Detect which cell encompasses the target text, then output its (x, y) center coordinate. 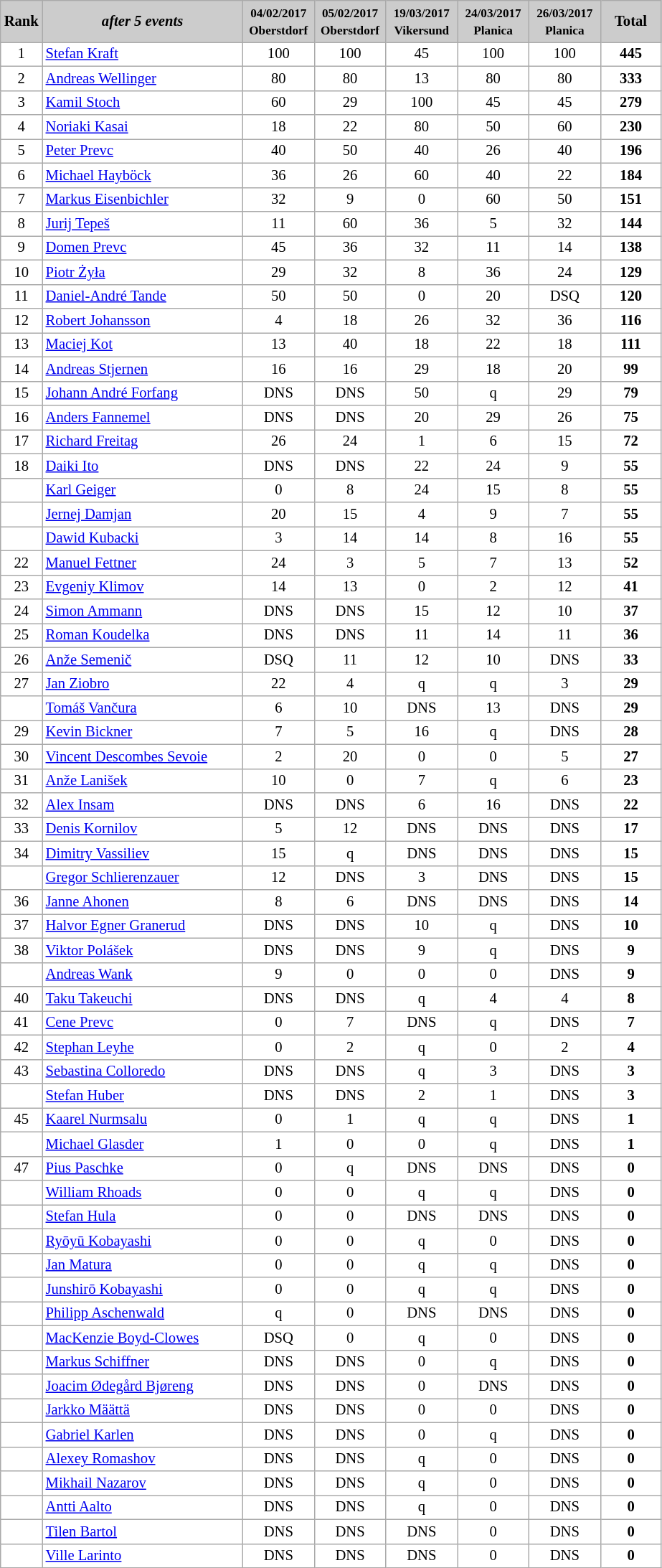
Andreas Wellinger (143, 78)
Total (631, 21)
138 (631, 248)
Kevin Bickner (143, 732)
Kaarel Nurmsalu (143, 1119)
Stefan Hula (143, 1216)
196 (631, 151)
Stephan Leyhe (143, 1047)
Cene Prevc (143, 1023)
Vincent Descombes Sevoie (143, 756)
Roman Koudelka (143, 635)
Johann André Forfang (143, 393)
Taku Takeuchi (143, 998)
Viktor Polášek (143, 950)
Tilen Bartol (143, 1531)
184 (631, 175)
Mikhail Nazarov (143, 1483)
Kamil Stoch (143, 103)
129 (631, 272)
Gregor Schlierenzauer (143, 878)
Tomáš Vančura (143, 708)
Markus Schiffner (143, 1362)
Markus Eisenbichler (143, 199)
Jan Matura (143, 1265)
Jan Ziobro (143, 684)
Ville Larinto (143, 1556)
Andreas Stjernen (143, 369)
Janne Ahonen (143, 902)
William Rhoads (143, 1192)
Noriaki Kasai (143, 127)
Jarkko Määttä (143, 1410)
Pius Paschke (143, 1168)
Piotr Żyła (143, 272)
Anders Fannemel (143, 417)
Simon Ammann (143, 611)
111 (631, 344)
Karl Geiger (143, 490)
43 (22, 1071)
MacKenzie Boyd-Clowes (143, 1338)
04/02/2017Oberstdorf (278, 21)
Junshirō Kobayashi (143, 1290)
333 (631, 78)
Maciej Kot (143, 344)
42 (22, 1047)
26/03/2017Planica (564, 21)
Anže Lanišek (143, 781)
Michael Hayböck (143, 175)
Daiki Ito (143, 466)
151 (631, 199)
99 (631, 369)
05/02/2017Oberstdorf (350, 21)
Domen Prevc (143, 248)
52 (631, 563)
Richard Freitag (143, 441)
31 (22, 781)
34 (22, 853)
445 (631, 54)
230 (631, 127)
79 (631, 393)
Anže Semenič (143, 659)
Alex Insam (143, 804)
after 5 events (143, 21)
Andreas Wank (143, 975)
Antti Aalto (143, 1507)
30 (22, 756)
279 (631, 103)
19/03/2017Vikersund (422, 21)
Alexey Romashov (143, 1459)
Sebastina Colloredo (143, 1071)
144 (631, 223)
Stefan Huber (143, 1096)
25 (22, 635)
Michael Glasder (143, 1144)
Manuel Fettner (143, 563)
Dawid Kubacki (143, 538)
Halvor Egner Granerud (143, 926)
Dimitry Vassiliev (143, 853)
75 (631, 417)
Jernej Damjan (143, 515)
Rank (22, 21)
Peter Prevc (143, 151)
Joacim Ødegård Bjøreng (143, 1386)
47 (22, 1168)
24/03/2017Planica (493, 21)
72 (631, 441)
Daniel-André Tande (143, 296)
38 (22, 950)
Evgeniy Klimov (143, 587)
28 (631, 732)
120 (631, 296)
Philipp Aschenwald (143, 1313)
Robert Johansson (143, 321)
Gabriel Karlen (143, 1435)
Denis Kornilov (143, 829)
Stefan Kraft (143, 54)
Ryōyū Kobayashi (143, 1241)
Jurij Tepeš (143, 223)
116 (631, 321)
